Scan for the cell matching the given text and deliver its (x, y) coordinate at center. 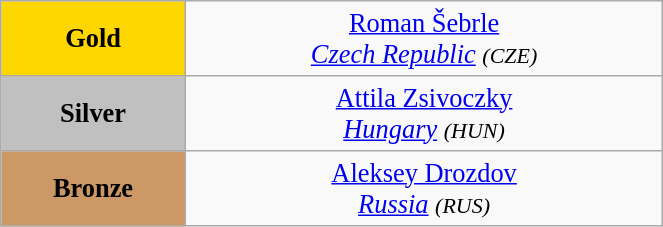
Bronze (94, 188)
Attila ZsivoczkyHungary (HUN) (424, 112)
Gold (94, 38)
Aleksey DrozdovRussia (RUS) (424, 188)
Roman ŠebrleCzech Republic (CZE) (424, 38)
Silver (94, 112)
